Pinpoint the cell where the given text exists, returning its (X, Y) midpoint coordinate. 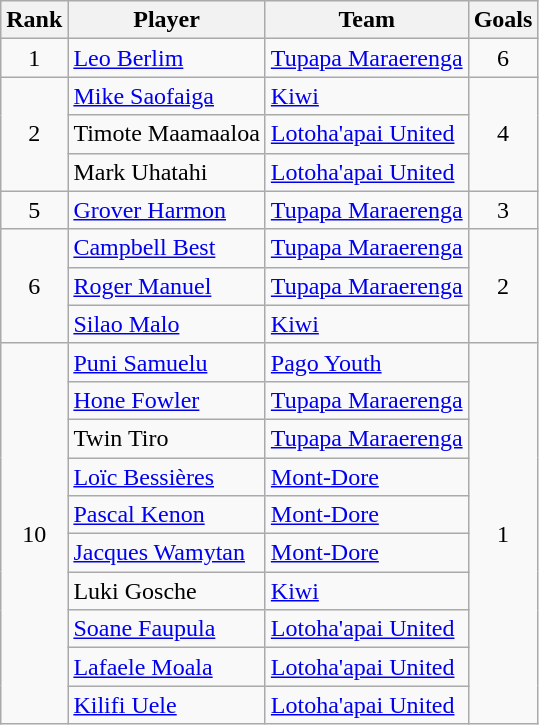
Roger Manuel (166, 286)
Lafaele Moala (166, 667)
Team (366, 20)
Grover Harmon (166, 210)
Leo Berlim (166, 58)
Player (166, 20)
Pago Youth (366, 362)
Silao Malo (166, 324)
Pascal Kenon (166, 515)
Hone Fowler (166, 400)
Twin Tiro (166, 438)
Jacques Wamytan (166, 553)
Campbell Best (166, 248)
Mark Uhatahi (166, 172)
Soane Faupula (166, 629)
Loïc Bessières (166, 477)
Luki Gosche (166, 591)
Goals (503, 20)
Mike Saofaiga (166, 96)
Kilifi Uele (166, 705)
4 (503, 134)
Puni Samuelu (166, 362)
3 (503, 210)
Timote Maamaaloa (166, 134)
10 (34, 534)
5 (34, 210)
Rank (34, 20)
